Locate the cell with the specified text and output its [x, y] center coordinate. 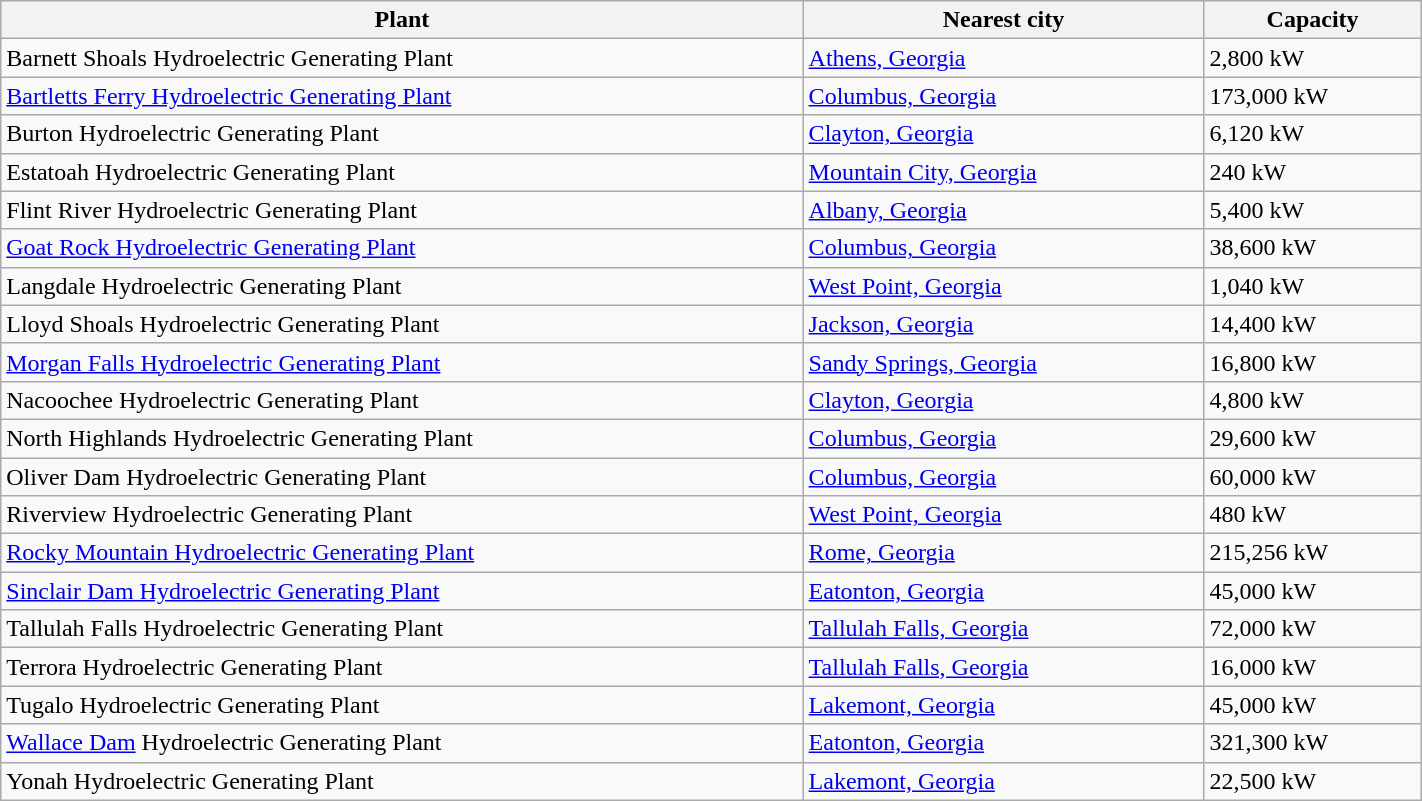
Morgan Falls Hydroelectric Generating Plant [402, 362]
60,000 kW [1312, 477]
72,000 kW [1312, 629]
Bartletts Ferry Hydroelectric Generating Plant [402, 96]
Tugalo Hydroelectric Generating Plant [402, 705]
5,400 kW [1312, 210]
Flint River Hydroelectric Generating Plant [402, 210]
Riverview Hydroelectric Generating Plant [402, 515]
Plant [402, 20]
Lloyd Shoals Hydroelectric Generating Plant [402, 324]
215,256 kW [1312, 553]
Sinclair Dam Hydroelectric Generating Plant [402, 591]
Athens, Georgia [1004, 58]
Estatoah Hydroelectric Generating Plant [402, 172]
Capacity [1312, 20]
Terrora Hydroelectric Generating Plant [402, 667]
173,000 kW [1312, 96]
Langdale Hydroelectric Generating Plant [402, 286]
16,000 kW [1312, 667]
4,800 kW [1312, 400]
29,600 kW [1312, 438]
14,400 kW [1312, 324]
Nacoochee Hydroelectric Generating Plant [402, 400]
Tallulah Falls Hydroelectric Generating Plant [402, 629]
North Highlands Hydroelectric Generating Plant [402, 438]
480 kW [1312, 515]
Goat Rock Hydroelectric Generating Plant [402, 248]
Rome, Georgia [1004, 553]
Oliver Dam Hydroelectric Generating Plant [402, 477]
2,800 kW [1312, 58]
Jackson, Georgia [1004, 324]
38,600 kW [1312, 248]
22,500 kW [1312, 781]
Mountain City, Georgia [1004, 172]
Wallace Dam Hydroelectric Generating Plant [402, 743]
1,040 kW [1312, 286]
16,800 kW [1312, 362]
Albany, Georgia [1004, 210]
Rocky Mountain Hydroelectric Generating Plant [402, 553]
Yonah Hydroelectric Generating Plant [402, 781]
321,300 kW [1312, 743]
Barnett Shoals Hydroelectric Generating Plant [402, 58]
Sandy Springs, Georgia [1004, 362]
Nearest city [1004, 20]
Burton Hydroelectric Generating Plant [402, 134]
6,120 kW [1312, 134]
240 kW [1312, 172]
